Scan for the cell matching the given text and deliver its [x, y] coordinate at center. 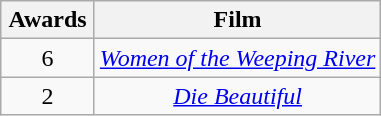
2 [48, 96]
Die Beautiful [238, 96]
Women of the Weeping River [238, 58]
Film [238, 20]
6 [48, 58]
Awards [48, 20]
